Return the (x, y) coordinate for the center point of the cell that contains the specified text.  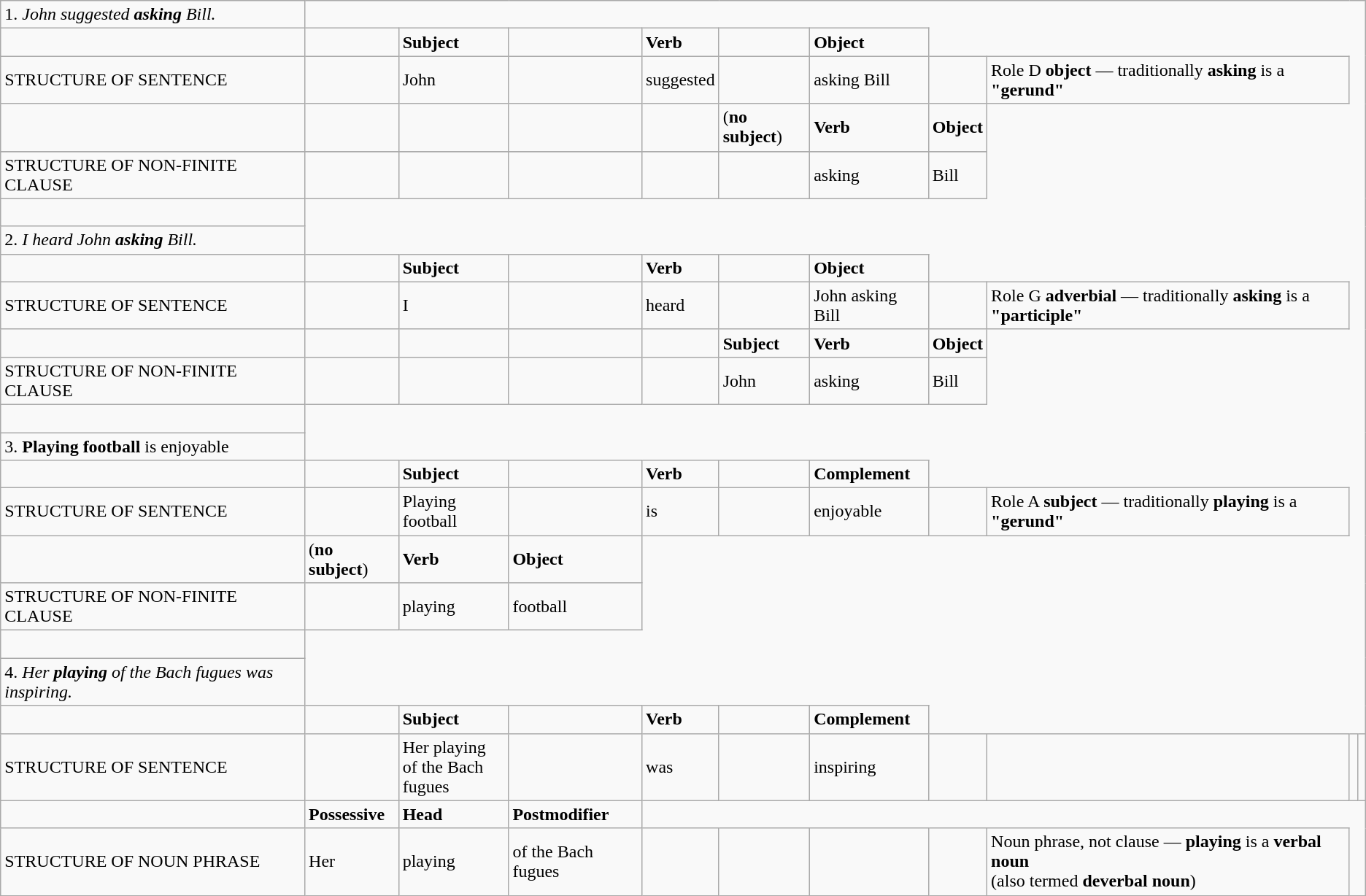
suggested (681, 80)
Her playing of the Bachfugues (454, 767)
Noun phrase, not clause — playing is a verbal noun (also termed deverbal noun) (1168, 862)
I (454, 305)
is (681, 512)
1. John suggested asking Bill. (153, 15)
Possessive (352, 814)
enjoyable (870, 512)
asking Bill (870, 80)
3. Playing football is enjoyable (153, 446)
Role G adverbial — traditionally asking is a "participle" (1168, 305)
Her (352, 862)
STRUCTURE OF NOUN PHRASE (153, 862)
inspiring (870, 767)
John asking Bill (870, 305)
Postmodifier (575, 814)
of the Bach fugues (575, 862)
4. Her playing of the Bach fugues was inspiring. (153, 681)
Role A subject — traditionally playing is a "gerund" (1168, 512)
heard (681, 305)
2. I heard John asking Bill. (153, 240)
Head (454, 814)
Playing football (454, 512)
Role D object — traditionally asking is a "gerund" (1168, 80)
football (575, 607)
was (681, 767)
